Identify which cell holds the provided text, then report its [x, y] central coordinate. 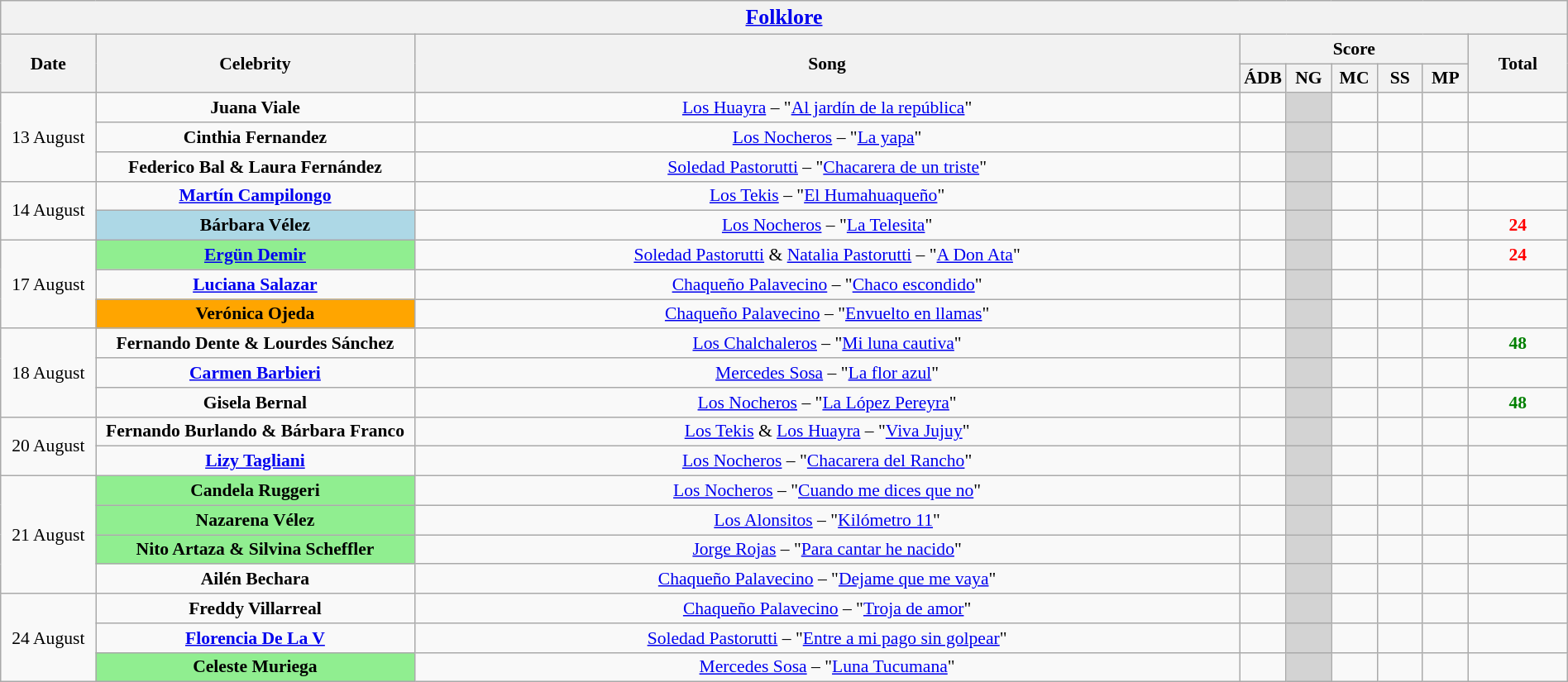
ÁDB [1263, 79]
Federico Bal & Laura Fernández [255, 167]
MC [1355, 79]
Fernando Dente & Lourdes Sánchez [255, 344]
Soledad Pastorutti – "Chacarera de un triste" [827, 167]
Lizy Tagliani [255, 461]
Chaqueño Palavecino – "Envuelto en llamas" [827, 314]
Ailén Bechara [255, 579]
Los Tekis – "El Humahuaqueño" [827, 196]
Celeste Muriega [255, 667]
13 August [48, 137]
Los Chalchaleros – "Mi luna cautiva" [827, 344]
Jorge Rojas – "Para cantar he nacido" [827, 550]
Chaqueño Palavecino – "Chaco escondido" [827, 284]
Score [1354, 49]
17 August [48, 284]
Celebrity [255, 63]
Chaqueño Palavecino – "Dejame que me vaya" [827, 579]
Soledad Pastorutti & Natalia Pastorutti – "A Don Ata" [827, 255]
Chaqueño Palavecino – "Troja de amor" [827, 608]
24 August [48, 638]
14 August [48, 210]
SS [1399, 79]
Los Huayra – "Al jardín de la república" [827, 108]
Bárbara Vélez [255, 226]
18 August [48, 374]
Total [1518, 63]
Florencia De La V [255, 638]
Los Nocheros – "Cuando me dices que no" [827, 491]
MP [1446, 79]
Date [48, 63]
Martín Campilongo [255, 196]
Los Alonsitos – "Kilómetro 11" [827, 520]
Nito Artaza & Silvina Scheffler [255, 550]
Folklore [784, 17]
Cinthia Fernandez [255, 137]
21 August [48, 535]
Ergün Demir [255, 255]
Mercedes Sosa – "La flor azul" [827, 373]
Los Nocheros – "La Telesita" [827, 226]
Nazarena Vélez [255, 520]
Verónica Ojeda [255, 314]
20 August [48, 446]
Gisela Bernal [255, 403]
NG [1308, 79]
Freddy Villarreal [255, 608]
Fernando Burlando & Bárbara Franco [255, 432]
Los Nocheros – "La López Pereyra" [827, 403]
Los Nocheros – "Chacarera del Rancho" [827, 461]
Juana Viale [255, 108]
Los Nocheros – "La yapa" [827, 137]
Song [827, 63]
Luciana Salazar [255, 284]
Los Tekis & Los Huayra – "Viva Jujuy" [827, 432]
Carmen Barbieri [255, 373]
Soledad Pastorutti – "Entre a mi pago sin golpear" [827, 638]
Candela Ruggeri [255, 491]
Mercedes Sosa – "Luna Tucumana" [827, 667]
